Output the (x, y) coordinate of the center of the cell containing the given text.  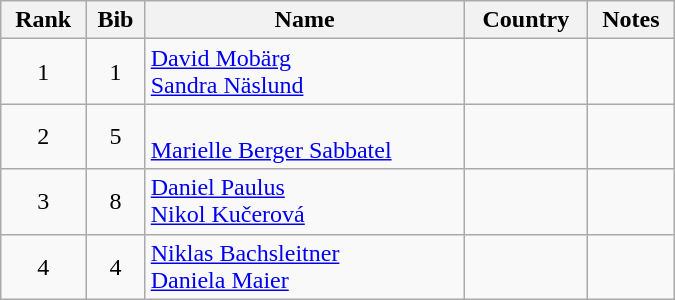
Rank (44, 20)
Country (526, 20)
Niklas BachsleitnerDaniela Maier (304, 266)
8 (116, 202)
2 (44, 136)
Marielle Berger Sabbatel (304, 136)
Bib (116, 20)
Name (304, 20)
Notes (632, 20)
3 (44, 202)
David MobärgSandra Näslund (304, 72)
5 (116, 136)
Daniel PaulusNikol Kučerová (304, 202)
